From the cell containing the given text, extract its center point as (X, Y) coordinate. 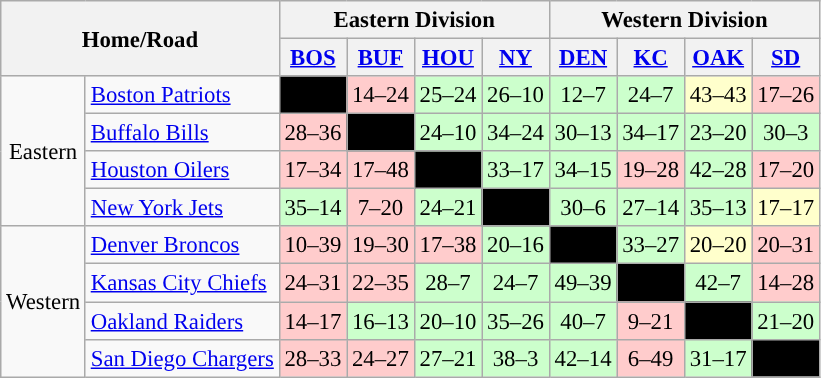
35–14 (313, 208)
14–28 (786, 283)
30–6 (583, 208)
6–49 (651, 358)
21–20 (786, 321)
28–33 (313, 358)
Western Division (684, 20)
24–31 (313, 283)
28–7 (448, 283)
20–10 (448, 321)
Houston Oilers (182, 170)
25–24 (448, 95)
35–13 (718, 208)
7–20 (381, 208)
12–7 (583, 95)
Denver Broncos (182, 245)
Eastern (44, 151)
49–39 (583, 283)
27–21 (448, 358)
30–3 (786, 133)
9–21 (651, 321)
42–7 (718, 283)
26–10 (516, 95)
17–17 (786, 208)
19–28 (651, 170)
16–13 (381, 321)
24–21 (448, 208)
23–20 (718, 133)
Home/Road (140, 38)
17–34 (313, 170)
OAK (718, 58)
20–16 (516, 245)
40–7 (583, 321)
HOU (448, 58)
28–36 (313, 133)
San Diego Chargers (182, 358)
Western (44, 301)
Eastern Division (414, 20)
Kansas City Chiefs (182, 283)
17–38 (448, 245)
43–43 (718, 95)
33–27 (651, 245)
17–20 (786, 170)
34–17 (651, 133)
27–14 (651, 208)
33–17 (516, 170)
DEN (583, 58)
30–13 (583, 133)
Boston Patriots (182, 95)
20–20 (718, 245)
35–26 (516, 321)
14–17 (313, 321)
NY (516, 58)
Buffalo Bills (182, 133)
17–48 (381, 170)
KC (651, 58)
24–10 (448, 133)
10–39 (313, 245)
20–31 (786, 245)
SD (786, 58)
19–30 (381, 245)
Oakland Raiders (182, 321)
14–24 (381, 95)
24–27 (381, 358)
34–24 (516, 133)
42–14 (583, 358)
BOS (313, 58)
34–15 (583, 170)
BUF (381, 58)
38–3 (516, 358)
New York Jets (182, 208)
17–26 (786, 95)
22–35 (381, 283)
31–17 (718, 358)
42–28 (718, 170)
